Detect which cell encompasses the target text, then output its (X, Y) center coordinate. 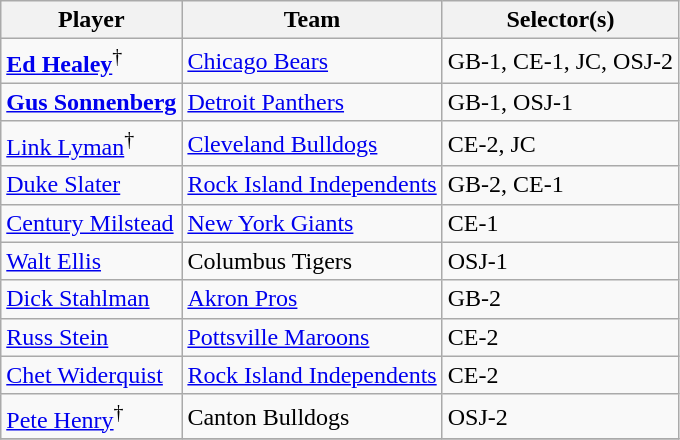
CE-1 (560, 223)
Chicago Bears (312, 62)
Chet Widerquist (92, 375)
Team (312, 20)
Gus Sonnenberg (92, 102)
GB-2 (560, 299)
Dick Stahlman (92, 299)
Link Lyman† (92, 144)
Akron Pros (312, 299)
CE-2, JC (560, 144)
Walt Ellis (92, 261)
Detroit Panthers (312, 102)
Russ Stein (92, 337)
Player (92, 20)
New York Giants (312, 223)
Selector(s) (560, 20)
Duke Slater (92, 185)
OSJ-1 (560, 261)
Ed Healey† (92, 62)
Canton Bulldogs (312, 416)
OSJ-2 (560, 416)
GB-1, CE-1, JC, OSJ-2 (560, 62)
Cleveland Bulldogs (312, 144)
GB-1, OSJ-1 (560, 102)
Columbus Tigers (312, 261)
Pottsville Maroons (312, 337)
Pete Henry† (92, 416)
GB-2, CE-1 (560, 185)
Century Milstead (92, 223)
